Identify which cell holds the provided text, then report its (x, y) central coordinate. 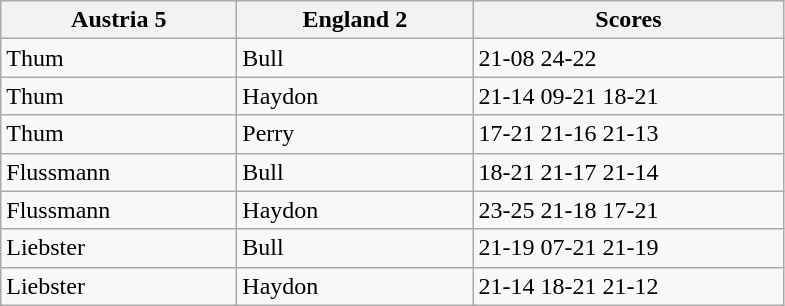
Perry (355, 134)
21-08 24-22 (628, 58)
17-21 21-16 21-13 (628, 134)
18-21 21-17 21-14 (628, 172)
Austria 5 (119, 20)
Scores (628, 20)
21-19 07-21 21-19 (628, 248)
23-25 21-18 17-21 (628, 210)
England 2 (355, 20)
21-14 09-21 18-21 (628, 96)
21-14 18-21 21-12 (628, 286)
